Pinpoint the cell where the given text exists, returning its (x, y) midpoint coordinate. 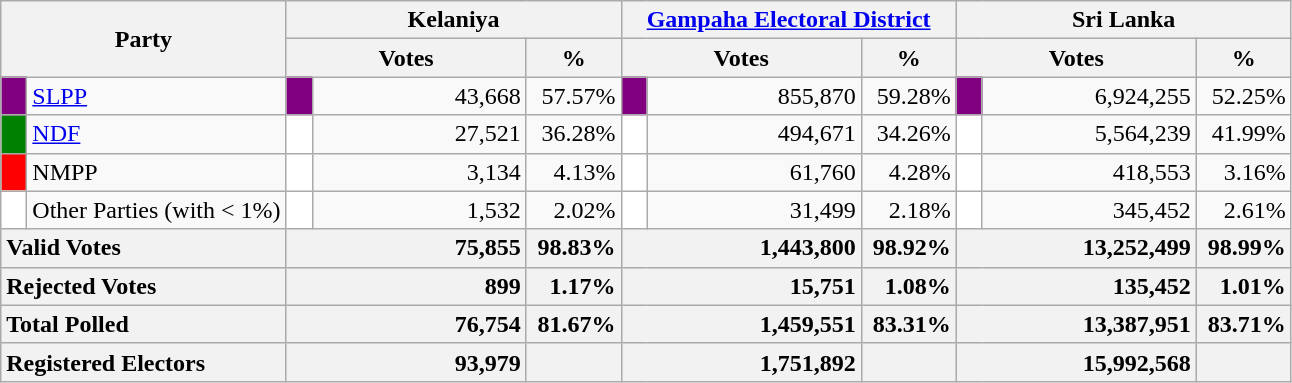
5,564,239 (1089, 134)
98.92% (908, 248)
15,992,568 (1076, 362)
36.28% (574, 134)
98.83% (574, 248)
1,459,551 (741, 324)
135,452 (1076, 286)
34.26% (908, 134)
13,387,951 (1076, 324)
57.57% (574, 96)
1.01% (1244, 286)
1,751,892 (741, 362)
31,499 (754, 210)
Valid Votes (144, 248)
NDF (156, 134)
81.67% (574, 324)
Rejected Votes (144, 286)
1,532 (419, 210)
Sri Lanka (1124, 20)
2.02% (574, 210)
418,553 (1089, 172)
1.08% (908, 286)
1,443,800 (741, 248)
93,979 (406, 362)
4.28% (908, 172)
6,924,255 (1089, 96)
2.61% (1244, 210)
2.18% (908, 210)
15,751 (741, 286)
83.31% (908, 324)
98.99% (1244, 248)
SLPP (156, 96)
494,671 (754, 134)
899 (406, 286)
76,754 (406, 324)
NMPP (156, 172)
61,760 (754, 172)
Registered Electors (144, 362)
Party (144, 39)
52.25% (1244, 96)
59.28% (908, 96)
3,134 (419, 172)
41.99% (1244, 134)
Gampaha Electoral District (788, 20)
3.16% (1244, 172)
75,855 (406, 248)
43,668 (419, 96)
83.71% (1244, 324)
Total Polled (144, 324)
27,521 (419, 134)
Kelaniya (454, 20)
13,252,499 (1076, 248)
855,870 (754, 96)
Other Parties (with < 1%) (156, 210)
4.13% (574, 172)
1.17% (574, 286)
345,452 (1089, 210)
